Determine the (X, Y) coordinate at the center of the cell enclosing the given text.  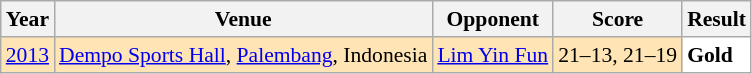
2013 (28, 55)
Lim Yin Fun (492, 55)
Score (618, 19)
Opponent (492, 19)
Dempo Sports Hall, Palembang, Indonesia (243, 55)
Gold (716, 55)
Result (716, 19)
Year (28, 19)
Venue (243, 19)
21–13, 21–19 (618, 55)
